Scan for the cell matching the given text and deliver its [x, y] coordinate at center. 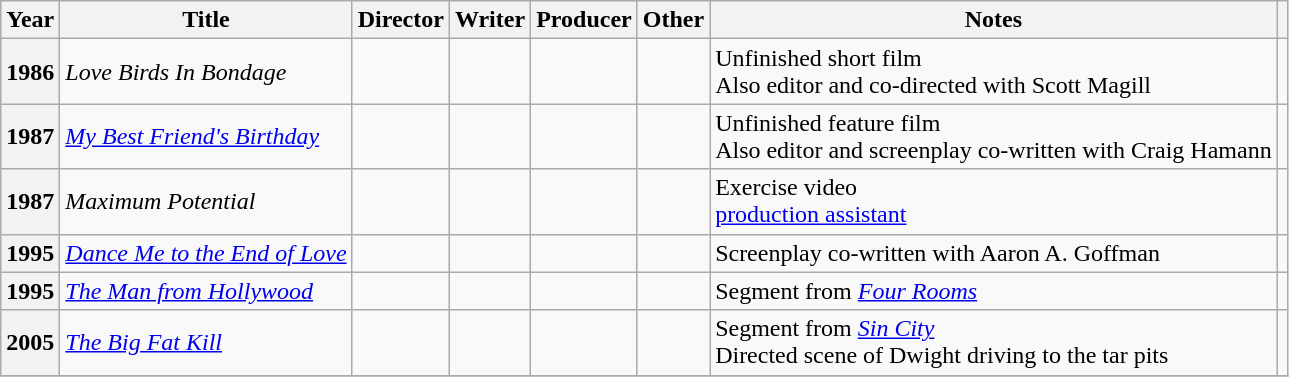
Producer [584, 20]
Title [206, 20]
My Best Friend's Birthday [206, 136]
Notes [994, 20]
Exercise videoproduction assistant [994, 202]
Maximum Potential [206, 202]
Dance Me to the End of Love [206, 253]
2005 [30, 342]
Director [400, 20]
Segment from Four Rooms [994, 291]
Writer [490, 20]
Segment from Sin CityDirected scene of Dwight driving to the tar pits [994, 342]
Other [673, 20]
Unfinished short filmAlso editor and co-directed with Scott Magill [994, 72]
Love Birds In Bondage [206, 72]
Unfinished feature filmAlso editor and screenplay co-written with Craig Hamann [994, 136]
The Big Fat Kill [206, 342]
Screenplay co-written with Aaron A. Goffman [994, 253]
The Man from Hollywood [206, 291]
1986 [30, 72]
Year [30, 20]
